Return (x, y) of the center of cell containing provided text 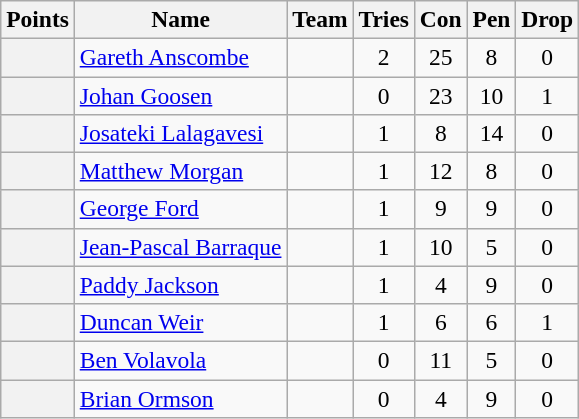
23 (440, 95)
Points (38, 19)
Ben Volavola (180, 360)
Tries (384, 19)
George Ford (180, 209)
Drop (548, 19)
Jean-Pascal Barraque (180, 247)
Johan Goosen (180, 95)
2 (384, 57)
Matthew Morgan (180, 171)
Team (320, 19)
14 (492, 133)
Pen (492, 19)
25 (440, 57)
12 (440, 171)
Con (440, 19)
11 (440, 360)
Josateki Lalagavesi (180, 133)
Name (180, 19)
Brian Ormson (180, 398)
Duncan Weir (180, 322)
Paddy Jackson (180, 285)
Gareth Anscombe (180, 57)
